Output the [X, Y] coordinate of the center of the cell containing the given text.  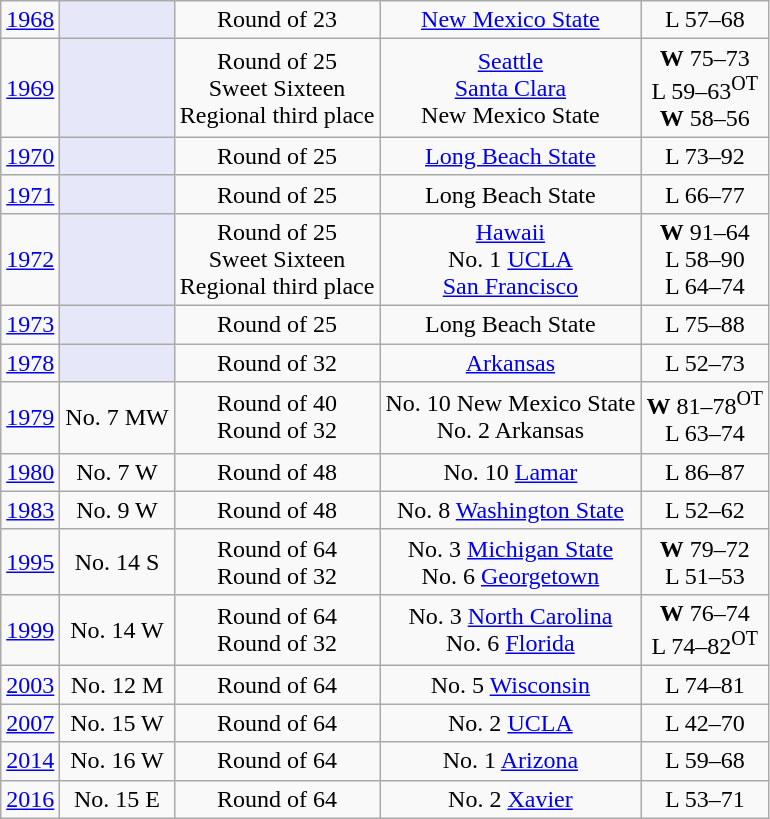
L 59–68 [705, 761]
No. 9 W [117, 510]
L 52–62 [705, 510]
No. 2 UCLA [510, 723]
1971 [30, 194]
1973 [30, 325]
SeattleSanta ClaraNew Mexico State [510, 88]
No. 7 W [117, 472]
L 57–68 [705, 20]
HawaiiNo. 1 UCLASan Francisco [510, 259]
No. 15 E [117, 799]
Round of 32 [277, 363]
1978 [30, 363]
W 79–72L 51–53 [705, 562]
1968 [30, 20]
Round of 23 [277, 20]
No. 16 W [117, 761]
W 91–64L 58–90L 64–74 [705, 259]
No. 14 S [117, 562]
Round of 40Round of 32 [277, 418]
1972 [30, 259]
No. 3 Michigan StateNo. 6 Georgetown [510, 562]
No. 10 Lamar [510, 472]
1999 [30, 630]
W 75–73L 59–63OTW 58–56 [705, 88]
W 81–78OTL 63–74 [705, 418]
Arkansas [510, 363]
1970 [30, 156]
2003 [30, 685]
2016 [30, 799]
L 66–77 [705, 194]
L 52–73 [705, 363]
L 42–70 [705, 723]
1983 [30, 510]
2014 [30, 761]
No. 1 Arizona [510, 761]
No. 2 Xavier [510, 799]
2007 [30, 723]
No. 5 Wisconsin [510, 685]
No. 14 W [117, 630]
1995 [30, 562]
No. 3 North CarolinaNo. 6 Florida [510, 630]
W 76–74L 74–82OT [705, 630]
No. 15 W [117, 723]
New Mexico State [510, 20]
1979 [30, 418]
No. 7 MW [117, 418]
1980 [30, 472]
No. 12 M [117, 685]
No. 10 New Mexico State No. 2 Arkansas [510, 418]
L 74–81 [705, 685]
L 53–71 [705, 799]
L 86–87 [705, 472]
No. 8 Washington State [510, 510]
L 73–92 [705, 156]
1969 [30, 88]
L 75–88 [705, 325]
